Identify which cell holds the provided text, then report its (X, Y) central coordinate. 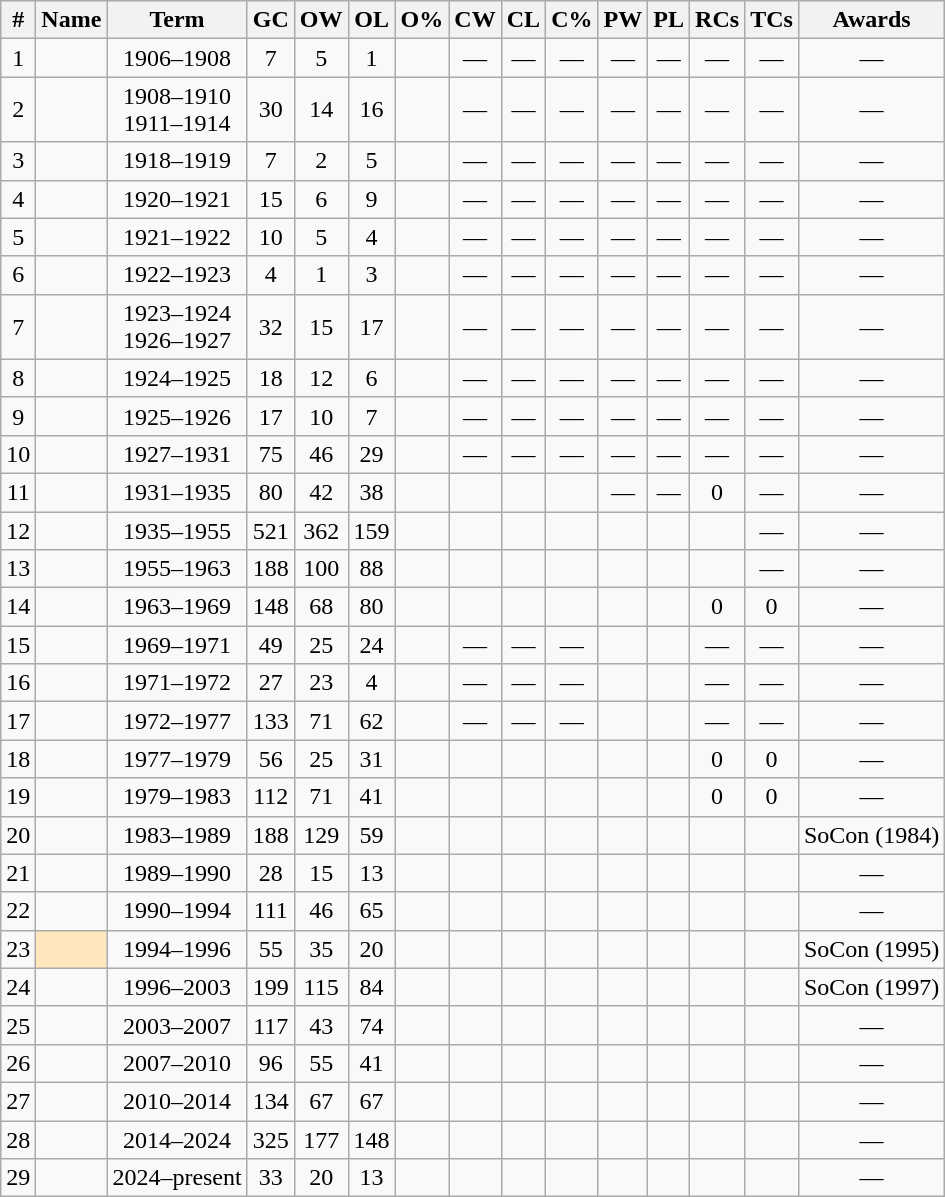
65 (372, 911)
96 (270, 1063)
CL (523, 20)
8 (18, 378)
1925–1926 (177, 416)
1972–1977 (177, 721)
Name (72, 20)
21 (18, 873)
Term (177, 20)
42 (321, 492)
325 (270, 1139)
1994–1996 (177, 949)
22 (18, 911)
O% (422, 20)
1924–1925 (177, 378)
1906–1908 (177, 58)
59 (372, 835)
PW (623, 20)
2024–present (177, 1178)
112 (270, 797)
177 (321, 1139)
1920–1921 (177, 199)
31 (372, 759)
115 (321, 987)
100 (321, 569)
43 (321, 1025)
33 (270, 1178)
26 (18, 1063)
111 (270, 911)
2007–2010 (177, 1063)
362 (321, 531)
1935–1955 (177, 531)
38 (372, 492)
88 (372, 569)
1923–19241926–1927 (177, 326)
199 (270, 987)
CW (475, 20)
1955–1963 (177, 569)
SoCon (1984) (871, 835)
# (18, 20)
1983–1989 (177, 835)
1922–1923 (177, 275)
1990–1994 (177, 911)
SoCon (1995) (871, 949)
1996–2003 (177, 987)
74 (372, 1025)
117 (270, 1025)
68 (321, 607)
84 (372, 987)
OL (372, 20)
1918–1919 (177, 161)
75 (270, 454)
1969–1971 (177, 645)
RCs (718, 20)
GC (270, 20)
2003–2007 (177, 1025)
TCs (772, 20)
521 (270, 531)
1977–1979 (177, 759)
19 (18, 797)
35 (321, 949)
C% (572, 20)
1971–1972 (177, 683)
129 (321, 835)
SoCon (1997) (871, 987)
1931–1935 (177, 492)
Awards (871, 20)
159 (372, 531)
30 (270, 110)
11 (18, 492)
PL (669, 20)
1979–1983 (177, 797)
32 (270, 326)
49 (270, 645)
1908–19101911–1914 (177, 110)
2010–2014 (177, 1101)
134 (270, 1101)
OW (321, 20)
1927–1931 (177, 454)
1921–1922 (177, 237)
1963–1969 (177, 607)
2014–2024 (177, 1139)
62 (372, 721)
56 (270, 759)
133 (270, 721)
1989–1990 (177, 873)
